Return [X, Y] of the center of cell containing provided text 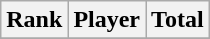
Total [178, 20]
Player [107, 20]
Rank [34, 20]
